Return (X, Y) of the center of cell containing provided text 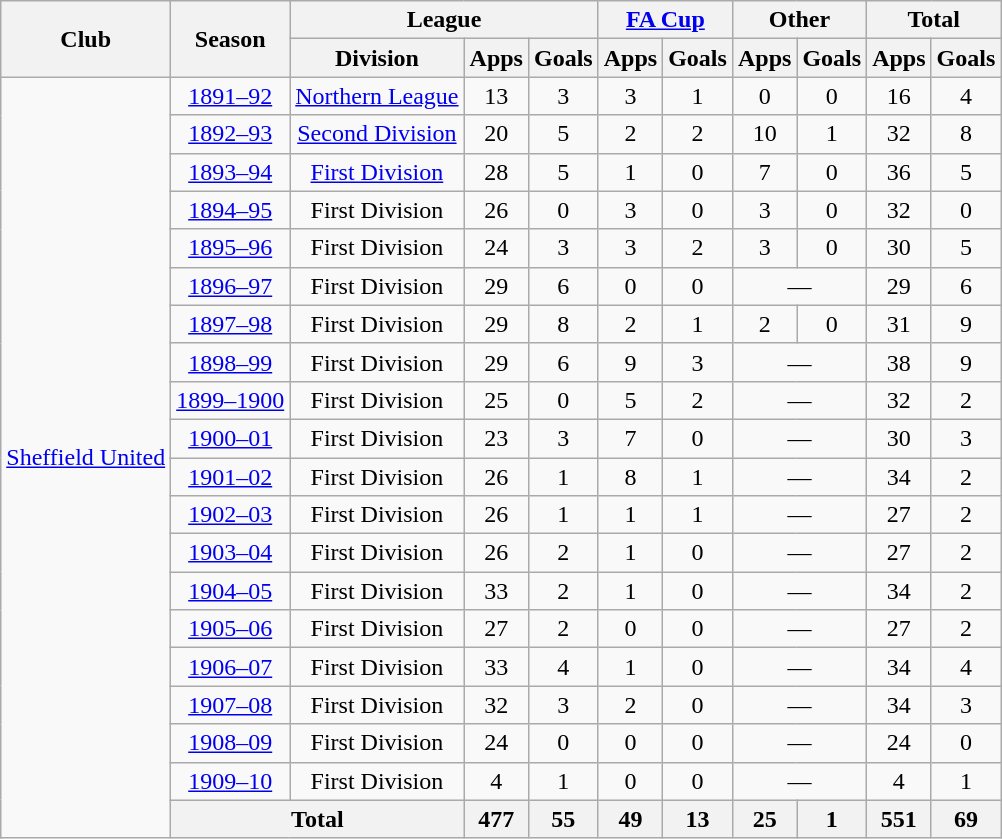
1895–96 (230, 248)
1896–97 (230, 286)
23 (496, 438)
1902–03 (230, 515)
16 (899, 96)
1900–01 (230, 438)
20 (496, 134)
1909–10 (230, 781)
1892–93 (230, 134)
477 (496, 819)
Second Division (377, 134)
36 (899, 172)
Club (86, 39)
28 (496, 172)
1905–06 (230, 629)
1908–09 (230, 743)
League (444, 20)
Sheffield United (86, 458)
1901–02 (230, 477)
31 (899, 324)
1904–05 (230, 591)
1903–04 (230, 553)
49 (630, 819)
Other (799, 20)
551 (899, 819)
69 (966, 819)
38 (899, 362)
Division (377, 58)
1907–08 (230, 705)
55 (563, 819)
1906–07 (230, 667)
1897–98 (230, 324)
FA Cup (665, 20)
10 (764, 134)
1899–1900 (230, 400)
1898–99 (230, 362)
Season (230, 39)
1894–95 (230, 210)
Northern League (377, 96)
1893–94 (230, 172)
1891–92 (230, 96)
